Return (x, y) of the center of cell containing provided text 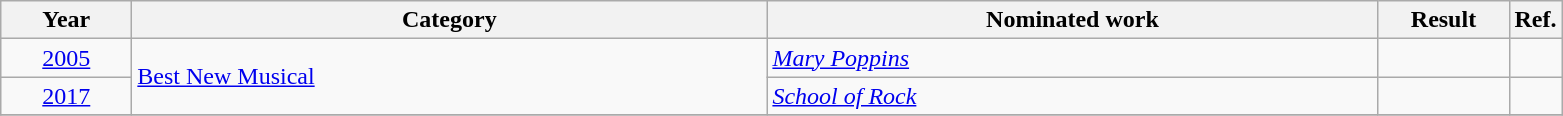
Mary Poppins (1072, 58)
Nominated work (1072, 20)
Result (1444, 20)
Best New Musical (450, 77)
School of Rock (1072, 96)
2017 (66, 96)
Ref. (1536, 20)
Year (66, 20)
2005 (66, 58)
Category (450, 20)
